Find where the given text appears and provide that cell's center as (x, y) coordinate. 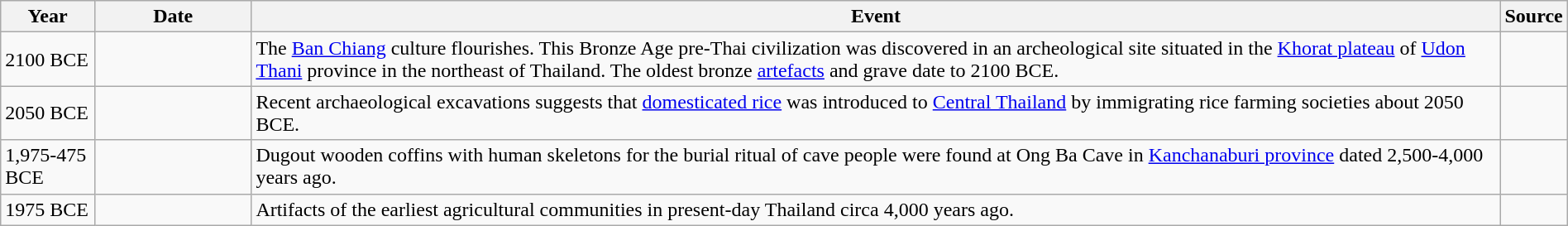
2100 BCE (48, 60)
1975 BCE (48, 209)
Event (876, 17)
Year (48, 17)
1,975-475 BCE (48, 167)
2050 BCE (48, 113)
Source (1533, 17)
Artifacts of the earliest agricultural communities in present-day Thailand circa 4,000 years ago. (876, 209)
Date (172, 17)
